Find where the given text appears and provide that cell's center as (x, y) coordinate. 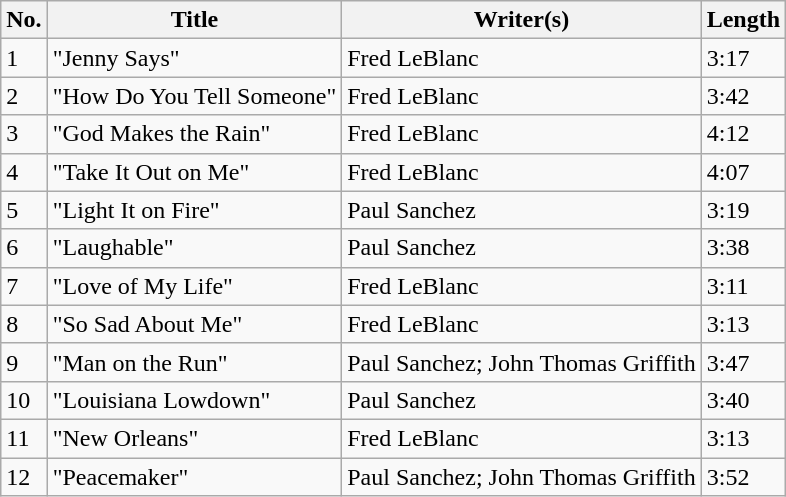
Length (743, 20)
"How Do You Tell Someone" (194, 96)
"Laughable" (194, 248)
Writer(s) (522, 20)
1 (24, 58)
3:40 (743, 400)
5 (24, 210)
"Love of My Life" (194, 286)
4 (24, 172)
3:17 (743, 58)
3:47 (743, 362)
3:19 (743, 210)
"Jenny Says" (194, 58)
"Louisiana Lowdown" (194, 400)
"New Orleans" (194, 438)
12 (24, 477)
7 (24, 286)
"God Makes the Rain" (194, 134)
11 (24, 438)
3:42 (743, 96)
4:12 (743, 134)
Title (194, 20)
"Light It on Fire" (194, 210)
6 (24, 248)
4:07 (743, 172)
10 (24, 400)
9 (24, 362)
8 (24, 324)
No. (24, 20)
2 (24, 96)
3 (24, 134)
3:11 (743, 286)
3:38 (743, 248)
"Peacemaker" (194, 477)
"Man on the Run" (194, 362)
"Take It Out on Me" (194, 172)
"So Sad About Me" (194, 324)
3:52 (743, 477)
